Search for the cell housing the specified text and yield its [x, y] center coordinate. 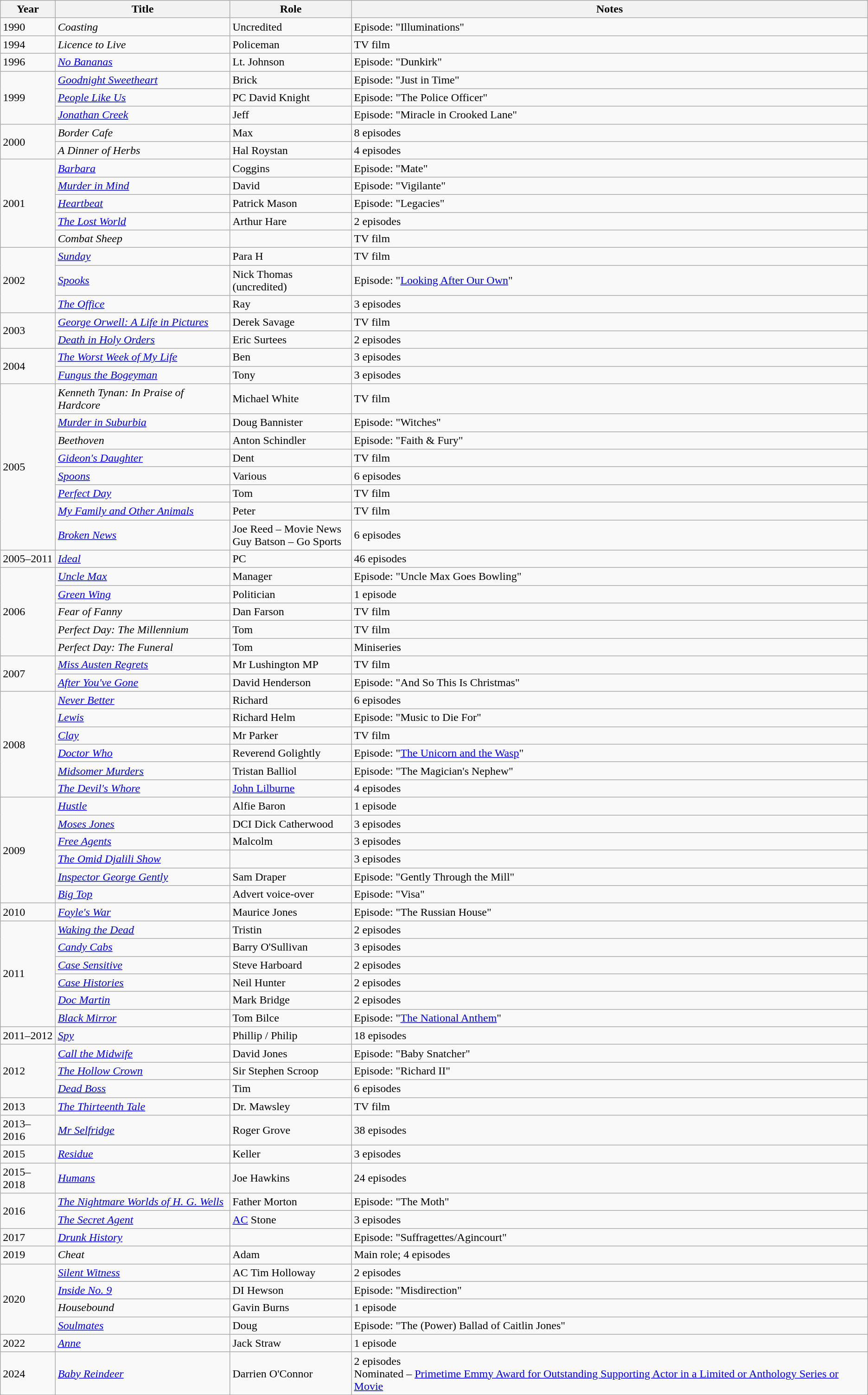
Advert voice-over [291, 894]
Derek Savage [291, 322]
Father Morton [291, 1202]
2011–2012 [28, 1035]
PC David Knight [291, 97]
18 episodes [609, 1035]
2007 [28, 674]
David [291, 186]
Steve Harboard [291, 965]
Ray [291, 304]
DCI Dick Catherwood [291, 823]
Uncredited [291, 27]
38 episodes [609, 1130]
Episode: "Illuminations" [609, 27]
Kenneth Tynan: In Praise of Hardcore [143, 399]
Heartbeat [143, 203]
Miniseries [609, 647]
Nick Thomas (uncredited) [291, 280]
Tom Bilce [291, 1018]
Murder in Suburbia [143, 423]
Adam [291, 1255]
Tony [291, 375]
Miss Austen Regrets [143, 665]
The Office [143, 304]
1990 [28, 27]
Coasting [143, 27]
Combat Sheep [143, 239]
Perfect Day: The Funeral [143, 647]
Murder in Mind [143, 186]
The Secret Agent [143, 1220]
Episode: "Suffragettes/Agincourt" [609, 1237]
PC [291, 559]
Episode: "Visa" [609, 894]
Episode: "Gently Through the Mill" [609, 877]
Malcolm [291, 842]
Peter [291, 511]
Dent [291, 458]
2020 [28, 1299]
Episode: "The Russian House" [609, 912]
Case Sensitive [143, 965]
Year [28, 9]
Politician [291, 594]
Episode: "Baby Snatcher" [609, 1053]
Para H [291, 257]
The Thirteenth Tale [143, 1106]
David Henderson [291, 682]
Episode: "Dunkirk" [609, 62]
Episode: "Uncle Max Goes Bowling" [609, 577]
2002 [28, 280]
Spooks [143, 280]
Dead Boss [143, 1088]
Inside No. 9 [143, 1290]
After You've Gone [143, 682]
Sunday [143, 257]
Maurice Jones [291, 912]
George Orwell: A Life in Pictures [143, 322]
AC Tim Holloway [291, 1273]
Lt. Johnson [291, 62]
Mr Selfridge [143, 1130]
Perfect Day: The Millennium [143, 630]
Episode: "Just in Time" [609, 80]
Episode: "The Unicorn and the Wasp" [609, 753]
Policeman [291, 45]
Mark Bridge [291, 1000]
DI Hewson [291, 1290]
Case Histories [143, 983]
Jonathan Creek [143, 115]
Dr. Mawsley [291, 1106]
Episode: "Miracle in Crooked Lane" [609, 115]
Lewis [143, 718]
2015–2018 [28, 1178]
Jack Straw [291, 1343]
2012 [28, 1071]
Episode: "Legacies" [609, 203]
Free Agents [143, 842]
Doc Martin [143, 1000]
Alfie Baron [291, 806]
The Nightmare Worlds of H. G. Wells [143, 1202]
1994 [28, 45]
2010 [28, 912]
2013–2016 [28, 1130]
Patrick Mason [291, 203]
2022 [28, 1343]
A Dinner of Herbs [143, 150]
2005 [28, 467]
2001 [28, 203]
Humans [143, 1178]
Perfect Day [143, 493]
Arthur Hare [291, 221]
Sir Stephen Scroop [291, 1071]
Coggins [291, 168]
Episode: "Music to Die For" [609, 718]
Brick [291, 80]
Episode: "Looking After Our Own" [609, 280]
Episode: "The Police Officer" [609, 97]
Licence to Live [143, 45]
Housebound [143, 1308]
No Bananas [143, 62]
Doctor Who [143, 753]
Episode: "Mate" [609, 168]
Baby Reindeer [143, 1373]
The Worst Week of My Life [143, 357]
Residue [143, 1154]
The Lost World [143, 221]
Mr Parker [291, 735]
Doug Bannister [291, 423]
Beethoven [143, 440]
24 episodes [609, 1178]
Big Top [143, 894]
2013 [28, 1106]
2004 [28, 366]
8 episodes [609, 133]
Dan Farson [291, 612]
Notes [609, 9]
Sam Draper [291, 877]
The Omid Djalili Show [143, 859]
Fear of Fanny [143, 612]
Richard Helm [291, 718]
Inspector George Gently [143, 877]
Call the Midwife [143, 1053]
Episode: "Misdirection" [609, 1290]
Michael White [291, 399]
The Hollow Crown [143, 1071]
Tim [291, 1088]
Doug [291, 1325]
Joe Reed – Movie NewsGuy Batson – Go Sports [291, 534]
Title [143, 9]
Roger Grove [291, 1130]
Cheat [143, 1255]
1999 [28, 97]
Green Wing [143, 594]
2003 [28, 331]
2024 [28, 1373]
Moses Jones [143, 823]
2009 [28, 850]
Role [291, 9]
Barbara [143, 168]
Tristan Balliol [291, 771]
Silent Witness [143, 1273]
Goodnight Sweetheart [143, 80]
Joe Hawkins [291, 1178]
Broken News [143, 534]
Spoons [143, 476]
Anne [143, 1343]
Max [291, 133]
Mr Lushington MP [291, 665]
Candy Cabs [143, 947]
Barry O'Sullivan [291, 947]
Keller [291, 1154]
Episode: "Witches" [609, 423]
Hal Roystan [291, 150]
Episode: "Vigilante" [609, 186]
Neil Hunter [291, 983]
John Lilburne [291, 788]
Foyle's War [143, 912]
Black Mirror [143, 1018]
Eric Surtees [291, 340]
Episode: "Richard II" [609, 1071]
AC Stone [291, 1220]
Anton Schindler [291, 440]
Main role; 4 episodes [609, 1255]
Fungus the Bogeyman [143, 375]
Waking the Dead [143, 930]
1996 [28, 62]
Reverend Golightly [291, 753]
Death in Holy Orders [143, 340]
2005–2011 [28, 559]
Episode: "And So This Is Christmas" [609, 682]
Never Better [143, 700]
Gavin Burns [291, 1308]
2015 [28, 1154]
2006 [28, 612]
Episode: "The Moth" [609, 1202]
Episode: "Faith & Fury" [609, 440]
Hustle [143, 806]
Tristin [291, 930]
Phillip / Philip [291, 1035]
2000 [28, 141]
Uncle Max [143, 577]
Episode: "The Magician's Nephew" [609, 771]
Ben [291, 357]
The Devil's Whore [143, 788]
Drunk History [143, 1237]
2011 [28, 974]
Ideal [143, 559]
Gideon's Daughter [143, 458]
46 episodes [609, 559]
People Like Us [143, 97]
Episode: "The (Power) Ballad of Caitlin Jones" [609, 1325]
Soulmates [143, 1325]
2008 [28, 744]
2019 [28, 1255]
Border Cafe [143, 133]
Darrien O'Connor [291, 1373]
My Family and Other Animals [143, 511]
Clay [143, 735]
Various [291, 476]
2017 [28, 1237]
Midsomer Murders [143, 771]
Jeff [291, 115]
Richard [291, 700]
Spy [143, 1035]
Manager [291, 577]
David Jones [291, 1053]
Episode: "The National Anthem" [609, 1018]
2016 [28, 1211]
2 episodes Nominated – Primetime Emmy Award for Outstanding Supporting Actor in a Limited or Anthology Series or Movie [609, 1373]
